Identify which cell holds the provided text, then report its (x, y) central coordinate. 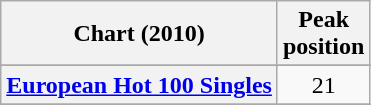
European Hot 100 Singles (140, 85)
Chart (2010) (140, 34)
21 (323, 85)
Peakposition (323, 34)
